From the cell containing the given text, extract its center point as [x, y] coordinate. 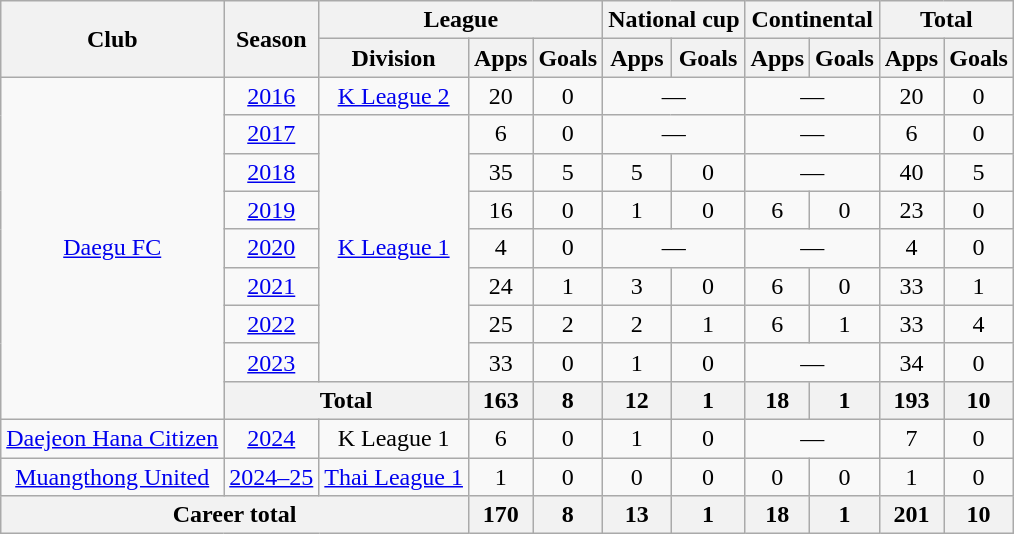
Muangthong United [112, 477]
13 [637, 515]
2021 [272, 286]
23 [911, 210]
Continental [812, 20]
201 [911, 515]
34 [911, 362]
Daejeon Hana Citizen [112, 438]
Thai League 1 [394, 477]
2017 [272, 134]
2024 [272, 438]
Daegu FC [112, 248]
193 [911, 400]
National cup [674, 20]
Division [394, 58]
2023 [272, 362]
24 [500, 286]
35 [500, 172]
K League 2 [394, 96]
League [461, 20]
3 [637, 286]
2019 [272, 210]
2018 [272, 172]
2022 [272, 324]
163 [500, 400]
7 [911, 438]
25 [500, 324]
12 [637, 400]
Club [112, 39]
170 [500, 515]
2020 [272, 248]
2016 [272, 96]
40 [911, 172]
Season [272, 39]
2024–25 [272, 477]
Career total [235, 515]
16 [500, 210]
